Output the (x, y) coordinate of the center of the cell containing the given text.  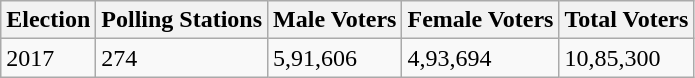
10,85,300 (626, 58)
Female Voters (480, 20)
2017 (48, 58)
4,93,694 (480, 58)
5,91,606 (335, 58)
274 (182, 58)
Polling Stations (182, 20)
Male Voters (335, 20)
Election (48, 20)
Total Voters (626, 20)
